Scan for the cell matching the given text and deliver its (X, Y) coordinate at center. 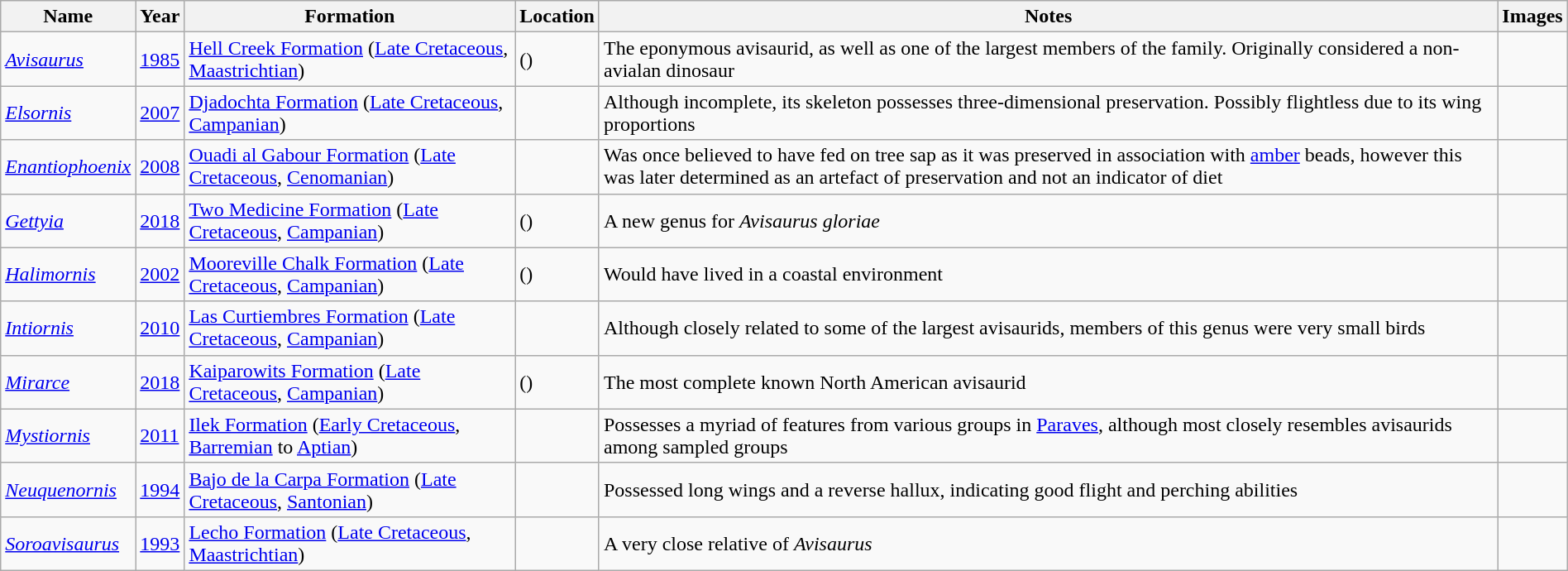
Mystiornis (68, 435)
Although closely related to some of the largest avisaurids, members of this genus were very small birds (1048, 328)
The eponymous avisaurid, as well as one of the largest members of the family. Originally considered a non-avialan dinosaur (1048, 60)
2007 (160, 113)
Mooreville Chalk Formation (Late Cretaceous, Campanian) (350, 275)
Ouadi al Gabour Formation (Late Cretaceous, Cenomanian) (350, 167)
Lecho Formation (Late Cretaceous, Maastrichtian) (350, 543)
Bajo de la Carpa Formation (Late Cretaceous, Santonian) (350, 490)
2002 (160, 275)
Images (1532, 17)
Halimornis (68, 275)
Although incomplete, its skeleton possesses three-dimensional preservation. Possibly flightless due to its wing proportions (1048, 113)
2010 (160, 328)
Soroavisaurus (68, 543)
Formation (350, 17)
1985 (160, 60)
A very close relative of Avisaurus (1048, 543)
Neuquenornis (68, 490)
Location (557, 17)
Enantiophoenix (68, 167)
The most complete known North American avisaurid (1048, 382)
Elsornis (68, 113)
Ilek Formation (Early Cretaceous, Barremian to Aptian) (350, 435)
Year (160, 17)
2008 (160, 167)
Possesses a myriad of features from various groups in Paraves, although most closely resembles avisaurids among sampled groups (1048, 435)
Possessed long wings and a reverse hallux, indicating good flight and perching abilities (1048, 490)
Gettyia (68, 220)
1993 (160, 543)
Mirarce (68, 382)
Would have lived in a coastal environment (1048, 275)
Intiornis (68, 328)
Name (68, 17)
Two Medicine Formation (Late Cretaceous, Campanian) (350, 220)
Avisaurus (68, 60)
Djadochta Formation (Late Cretaceous, Campanian) (350, 113)
Hell Creek Formation (Late Cretaceous, Maastrichtian) (350, 60)
Kaiparowits Formation (Late Cretaceous, Campanian) (350, 382)
Notes (1048, 17)
A new genus for Avisaurus gloriae (1048, 220)
2011 (160, 435)
Las Curtiembres Formation (Late Cretaceous, Campanian) (350, 328)
1994 (160, 490)
